Return the (x, y) coordinate for the center point of the cell that contains the specified text.  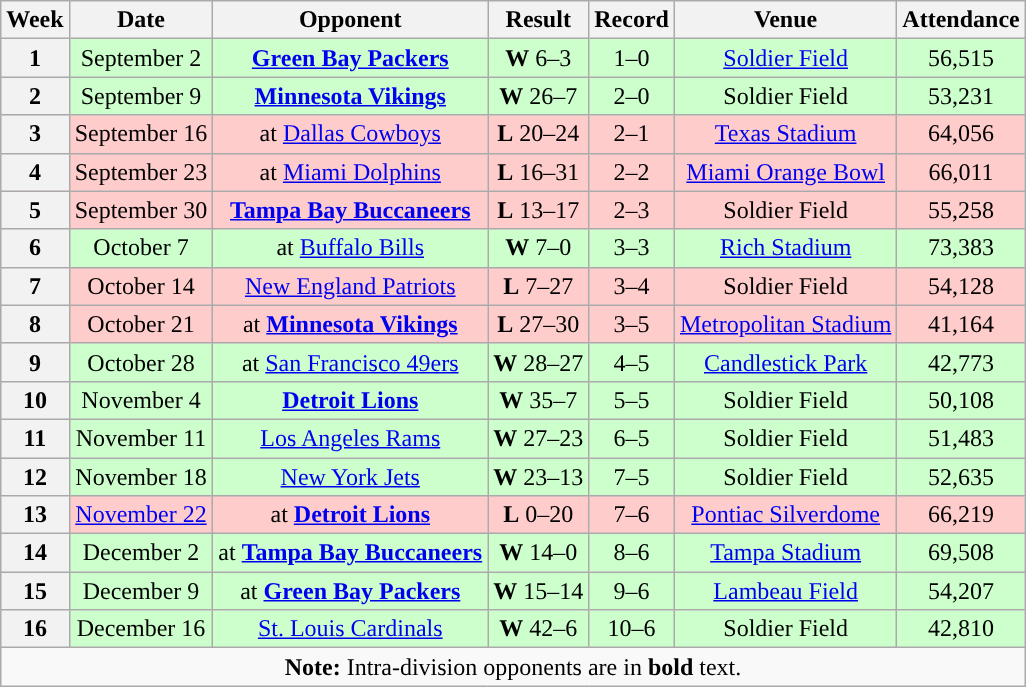
at Tampa Bay Buccaneers (350, 553)
September 2 (141, 58)
W 27–23 (538, 438)
at San Francisco 49ers (350, 362)
5 (35, 210)
December 2 (141, 553)
October 14 (141, 286)
at Detroit Lions (350, 515)
October 7 (141, 248)
Detroit Lions (350, 400)
3–5 (632, 324)
at Dallas Cowboys (350, 134)
November 22 (141, 515)
55,258 (961, 210)
4–5 (632, 362)
December 9 (141, 591)
42,810 (961, 629)
1 (35, 58)
L 27–30 (538, 324)
September 23 (141, 172)
14 (35, 553)
4 (35, 172)
Opponent (350, 20)
Week (35, 20)
50,108 (961, 400)
73,383 (961, 248)
2–1 (632, 134)
10–6 (632, 629)
Note: Intra-division opponents are in bold text. (513, 667)
Metropolitan Stadium (785, 324)
Miami Orange Bowl (785, 172)
December 16 (141, 629)
Date (141, 20)
at Minnesota Vikings (350, 324)
September 30 (141, 210)
October 21 (141, 324)
13 (35, 515)
11 (35, 438)
Record (632, 20)
Tampa Bay Buccaneers (350, 210)
42,773 (961, 362)
at Miami Dolphins (350, 172)
Result (538, 20)
2–0 (632, 96)
2 (35, 96)
56,515 (961, 58)
W 28–27 (538, 362)
66,219 (961, 515)
W 23–13 (538, 477)
3 (35, 134)
Rich Stadium (785, 248)
8 (35, 324)
St. Louis Cardinals (350, 629)
7–6 (632, 515)
7 (35, 286)
October 28 (141, 362)
6 (35, 248)
Green Bay Packers (350, 58)
2–3 (632, 210)
New York Jets (350, 477)
W 14–0 (538, 553)
W 7–0 (538, 248)
Los Angeles Rams (350, 438)
6–5 (632, 438)
Venue (785, 20)
10 (35, 400)
41,164 (961, 324)
Candlestick Park (785, 362)
W 35–7 (538, 400)
L 0–20 (538, 515)
November 4 (141, 400)
Minnesota Vikings (350, 96)
W 42–6 (538, 629)
66,011 (961, 172)
L 20–24 (538, 134)
7–5 (632, 477)
Pontiac Silverdome (785, 515)
52,635 (961, 477)
2–2 (632, 172)
3–3 (632, 248)
3–4 (632, 286)
1–0 (632, 58)
September 9 (141, 96)
New England Patriots (350, 286)
12 (35, 477)
8–6 (632, 553)
69,508 (961, 553)
Tampa Stadium (785, 553)
9–6 (632, 591)
L 7–27 (538, 286)
5–5 (632, 400)
at Green Bay Packers (350, 591)
Lambeau Field (785, 591)
51,483 (961, 438)
54,128 (961, 286)
9 (35, 362)
53,231 (961, 96)
at Buffalo Bills (350, 248)
W 6–3 (538, 58)
L 16–31 (538, 172)
November 11 (141, 438)
W 15–14 (538, 591)
September 16 (141, 134)
Texas Stadium (785, 134)
54,207 (961, 591)
16 (35, 629)
64,056 (961, 134)
15 (35, 591)
Attendance (961, 20)
W 26–7 (538, 96)
November 18 (141, 477)
L 13–17 (538, 210)
